Provide the (X, Y) coordinate of the cell's center where the given text is located.  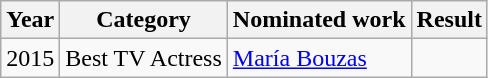
Year (30, 20)
Category (144, 20)
Best TV Actress (144, 58)
2015 (30, 58)
Nominated work (319, 20)
Result (449, 20)
María Bouzas (319, 58)
